Scan for the cell matching the given text and deliver its [x, y] coordinate at center. 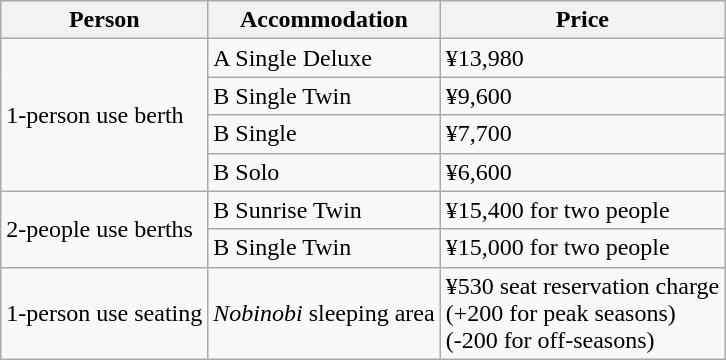
¥13,980 [582, 58]
¥15,000 for two people [582, 248]
¥530 seat reservation charge(+200 for peak seasons)(-200 for off-seasons) [582, 313]
¥9,600 [582, 96]
Accommodation [324, 20]
2-people use berths [104, 229]
¥7,700 [582, 134]
B Single [324, 134]
Person [104, 20]
B Solo [324, 172]
¥15,400 for two people [582, 210]
B Sunrise Twin [324, 210]
1-person use seating [104, 313]
A Single Deluxe [324, 58]
Price [582, 20]
¥6,600 [582, 172]
1-person use berth [104, 115]
Nobinobi sleeping area [324, 313]
